Capture the cell that displays the provided text and extract its (X, Y) central coordinate. 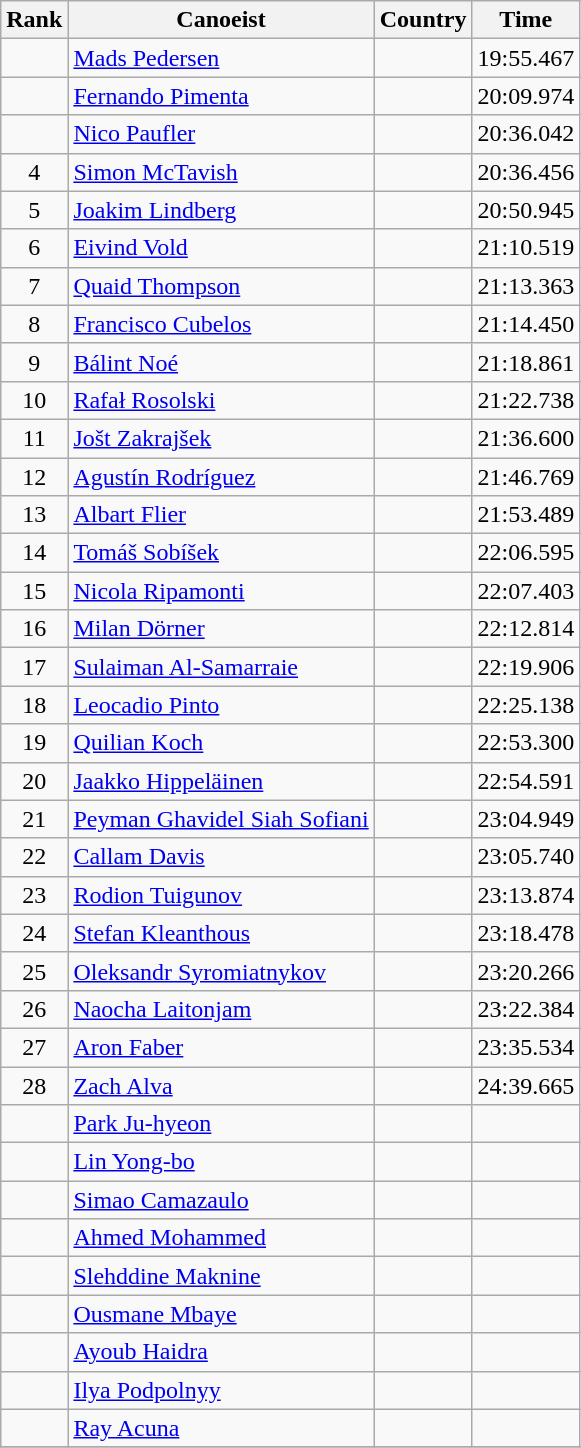
Nico Paufler (221, 134)
Country (423, 20)
22:54.591 (526, 781)
6 (34, 248)
Tomáš Sobíšek (221, 553)
Oleksandr Syromiatnykov (221, 971)
21:36.600 (526, 438)
Fernando Pimenta (221, 96)
Peyman Ghavidel Siah Sofiani (221, 819)
22:12.814 (526, 629)
21:18.861 (526, 362)
11 (34, 438)
Mads Pedersen (221, 58)
20:36.042 (526, 134)
22:53.300 (526, 743)
15 (34, 591)
Nicola Ripamonti (221, 591)
23 (34, 895)
22:25.138 (526, 705)
Ahmed Mohammed (221, 1238)
Ousmane Mbaye (221, 1314)
20 (34, 781)
21:10.519 (526, 248)
17 (34, 667)
22 (34, 857)
24 (34, 933)
Ray Acuna (221, 1428)
8 (34, 324)
Francisco Cubelos (221, 324)
25 (34, 971)
5 (34, 210)
Rafał Rosolski (221, 400)
20:36.456 (526, 172)
Quaid Thompson (221, 286)
21 (34, 819)
Rank (34, 20)
Stefan Kleanthous (221, 933)
21:53.489 (526, 515)
Time (526, 20)
28 (34, 1085)
Jošt Zakrajšek (221, 438)
Slehddine Maknine (221, 1276)
Rodion Tuigunov (221, 895)
27 (34, 1047)
19:55.467 (526, 58)
Simao Camazaulo (221, 1200)
Joakim Lindberg (221, 210)
7 (34, 286)
19 (34, 743)
4 (34, 172)
Albart Flier (221, 515)
Milan Dörner (221, 629)
22:07.403 (526, 591)
23:05.740 (526, 857)
Jaakko Hippeläinen (221, 781)
14 (34, 553)
Canoeist (221, 20)
26 (34, 1009)
18 (34, 705)
Zach Alva (221, 1085)
Ilya Podpolnyy (221, 1390)
23:35.534 (526, 1047)
Agustín Rodríguez (221, 477)
23:04.949 (526, 819)
Eivind Vold (221, 248)
Sulaiman Al-Samarraie (221, 667)
23:18.478 (526, 933)
Naocha Laitonjam (221, 1009)
Quilian Koch (221, 743)
Callam Davis (221, 857)
23:22.384 (526, 1009)
22:06.595 (526, 553)
Ayoub Haidra (221, 1352)
22:19.906 (526, 667)
21:13.363 (526, 286)
24:39.665 (526, 1085)
20:09.974 (526, 96)
Leocadio Pinto (221, 705)
Aron Faber (221, 1047)
23:13.874 (526, 895)
21:22.738 (526, 400)
16 (34, 629)
Lin Yong-bo (221, 1162)
10 (34, 400)
Park Ju-hyeon (221, 1124)
21:14.450 (526, 324)
9 (34, 362)
12 (34, 477)
20:50.945 (526, 210)
21:46.769 (526, 477)
Bálint Noé (221, 362)
23:20.266 (526, 971)
Simon McTavish (221, 172)
13 (34, 515)
